Return the [X, Y] coordinate for the center point of the cell that contains the specified text.  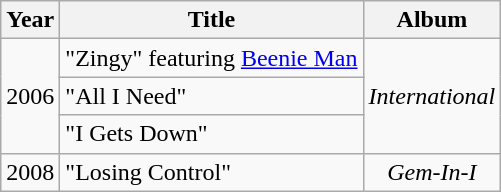
2008 [30, 172]
Title [212, 20]
2006 [30, 96]
Year [30, 20]
Album [432, 20]
"Losing Control" [212, 172]
"I Gets Down" [212, 134]
International [432, 96]
"All I Need" [212, 96]
Gem-In-I [432, 172]
"Zingy" featuring Beenie Man [212, 58]
